Locate the cell with the specified text and output its (X, Y) center coordinate. 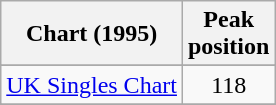
UK Singles Chart (92, 85)
118 (228, 85)
Peakposition (228, 34)
Chart (1995) (92, 34)
